Output the (x, y) coordinate of the center of the cell containing the given text.  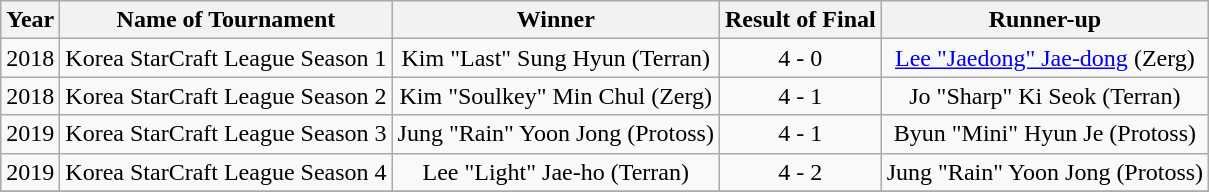
Korea StarCraft League Season 2 (226, 96)
4 - 2 (800, 172)
Result of Final (800, 20)
Korea StarCraft League Season 4 (226, 172)
Lee "Jaedong" Jae-dong (Zerg) (1044, 58)
Runner-up (1044, 20)
Winner (556, 20)
4 - 0 (800, 58)
Year (30, 20)
Name of Tournament (226, 20)
Kim "Last" Sung Hyun (Terran) (556, 58)
Lee "Light" Jae-ho (Terran) (556, 172)
Kim "Soulkey" Min Chul (Zerg) (556, 96)
Korea StarCraft League Season 3 (226, 134)
Korea StarCraft League Season 1 (226, 58)
Jo "Sharp" Ki Seok (Terran) (1044, 96)
Byun "Mini" Hyun Je (Protoss) (1044, 134)
